Determine the [X, Y] coordinate at the center of the cell enclosing the given text.  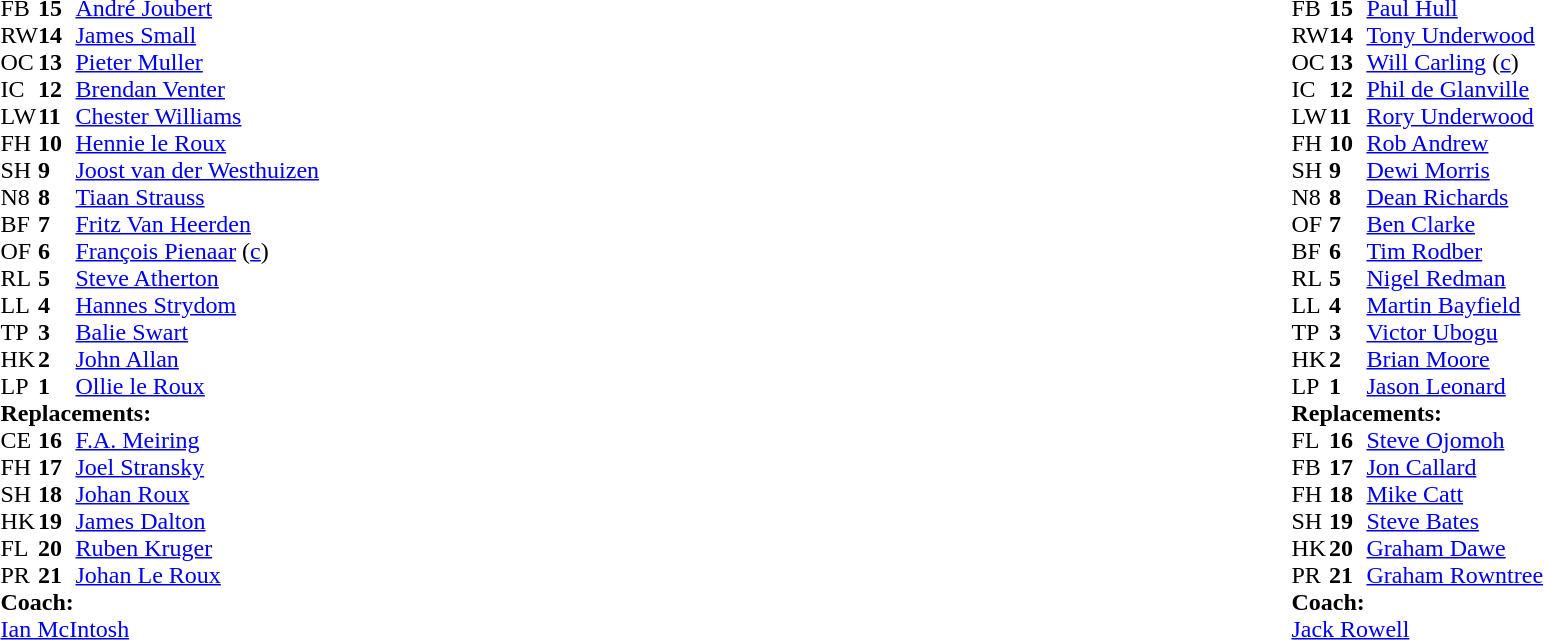
Steve Atherton [198, 278]
Johan Roux [198, 494]
Rory Underwood [1454, 116]
Dean Richards [1454, 198]
François Pienaar (c) [198, 252]
James Dalton [198, 522]
Tony Underwood [1454, 36]
Will Carling (c) [1454, 62]
Ben Clarke [1454, 224]
Fritz Van Heerden [198, 224]
Martin Bayfield [1454, 306]
Johan Le Roux [198, 576]
James Small [198, 36]
Joel Stransky [198, 468]
F.A. Meiring [198, 440]
Jon Callard [1454, 468]
Steve Ojomoh [1454, 440]
Tiaan Strauss [198, 198]
Pieter Muller [198, 62]
Graham Dawe [1454, 548]
Tim Rodber [1454, 252]
Phil de Glanville [1454, 90]
Hannes Strydom [198, 306]
Rob Andrew [1454, 144]
Chester Williams [198, 116]
Steve Bates [1454, 522]
Ruben Kruger [198, 548]
John Allan [198, 360]
Victor Ubogu [1454, 332]
Joost van der Westhuizen [198, 170]
Nigel Redman [1454, 278]
Graham Rowntree [1454, 576]
Brian Moore [1454, 360]
Mike Catt [1454, 494]
FB [1310, 468]
Jason Leonard [1454, 386]
CE [19, 440]
Ollie le Roux [198, 386]
Balie Swart [198, 332]
Dewi Morris [1454, 170]
Brendan Venter [198, 90]
Hennie le Roux [198, 144]
